Capture the cell that displays the provided text and extract its [X, Y] central coordinate. 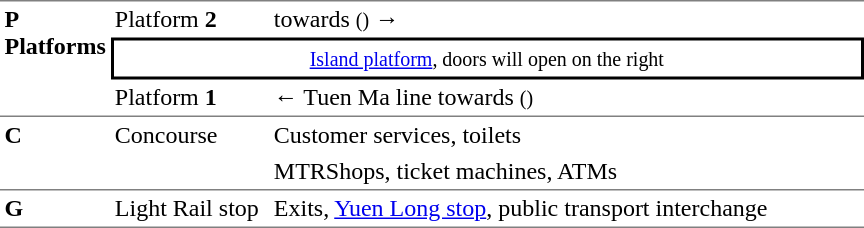
← Tuen Ma line towards () [566, 99]
MTRShops, ticket machines, ATMs [566, 172]
Platform 2 [190, 19]
C [55, 154]
PPlatforms [55, 58]
Light Rail stop [190, 209]
Platform 1 [190, 99]
Island platform, doors will open on the right [486, 59]
G [55, 209]
Exits, Yuen Long stop, public transport interchange [566, 209]
Concourse [190, 154]
towards () → [566, 19]
Customer services, toilets [566, 135]
